From the cell containing the given text, extract its center point as [x, y] coordinate. 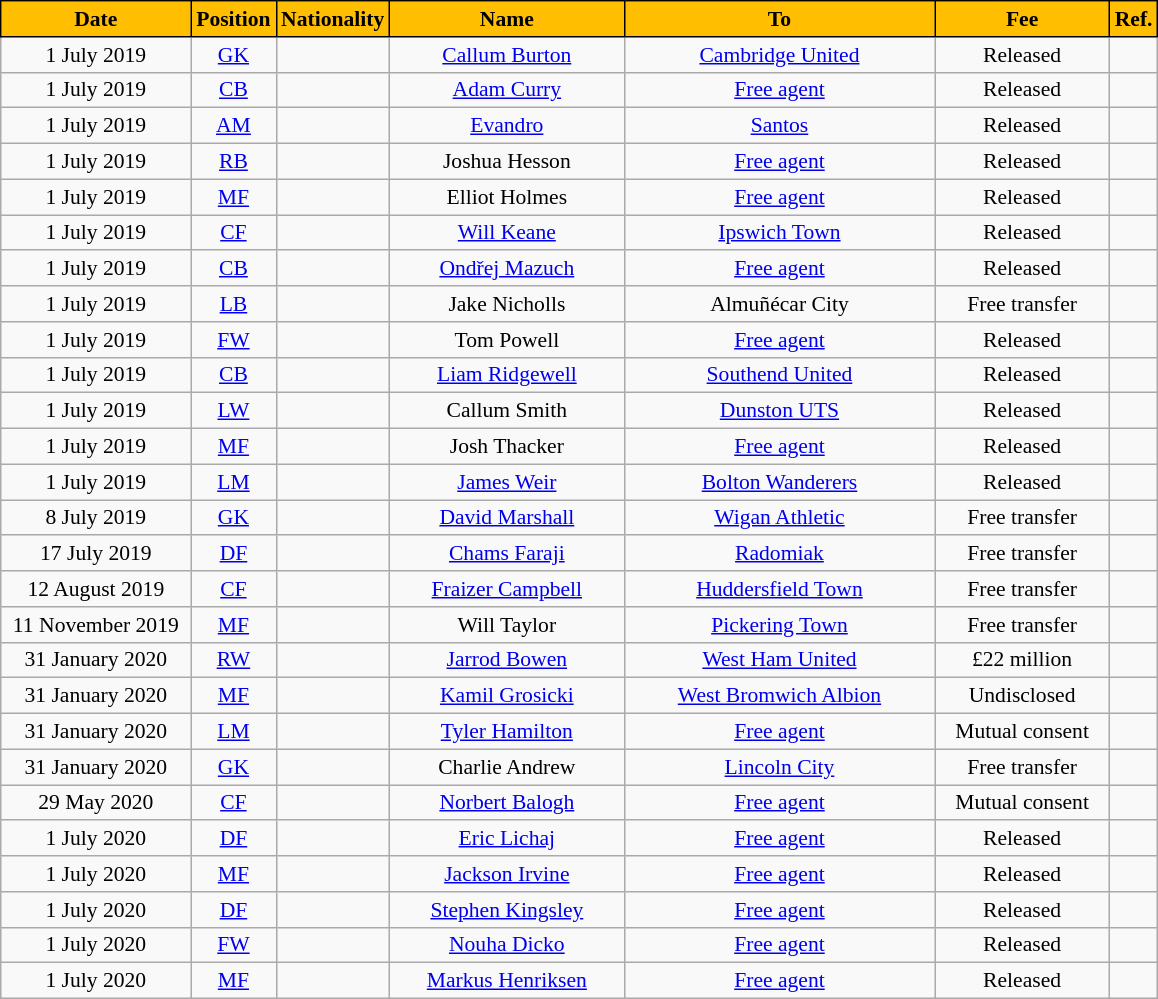
Kamil Grosicki [506, 696]
Charlie Andrew [506, 767]
Ref. [1134, 19]
17 July 2019 [96, 554]
Tyler Hamilton [506, 732]
Adam Curry [506, 90]
Nouha Dicko [506, 945]
Jake Nicholls [506, 304]
AM [234, 126]
Callum Burton [506, 55]
Position [234, 19]
Southend United [779, 375]
LB [234, 304]
LW [234, 411]
Norbert Balogh [506, 803]
Liam Ridgewell [506, 375]
Date [96, 19]
Dunston UTS [779, 411]
Josh Thacker [506, 447]
Huddersfield Town [779, 589]
Ondřej Mazuch [506, 269]
£22 million [1022, 660]
Cambridge United [779, 55]
Tom Powell [506, 340]
Will Keane [506, 233]
Radomiak [779, 554]
8 July 2019 [96, 518]
Evandro [506, 126]
Lincoln City [779, 767]
West Ham United [779, 660]
Nationality [332, 19]
Pickering Town [779, 625]
12 August 2019 [96, 589]
29 May 2020 [96, 803]
Wigan Athletic [779, 518]
David Marshall [506, 518]
Fee [1022, 19]
Chams Faraji [506, 554]
Callum Smith [506, 411]
Elliot Holmes [506, 197]
Markus Henriksen [506, 981]
Ipswich Town [779, 233]
James Weir [506, 482]
Stephen Kingsley [506, 910]
11 November 2019 [96, 625]
West Bromwich Albion [779, 696]
Almuñécar City [779, 304]
Undisclosed [1022, 696]
Eric Lichaj [506, 839]
RB [234, 162]
Fraizer Campbell [506, 589]
Name [506, 19]
RW [234, 660]
Joshua Hesson [506, 162]
Jarrod Bowen [506, 660]
Santos [779, 126]
Will Taylor [506, 625]
Jackson Irvine [506, 874]
Bolton Wanderers [779, 482]
To [779, 19]
